Output the [X, Y] coordinate of the center of the cell containing the given text.  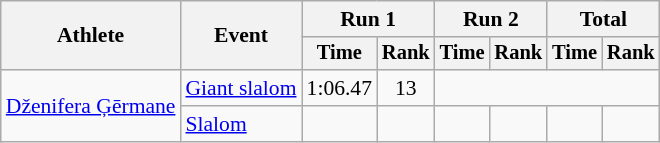
1:06.47 [340, 88]
13 [406, 88]
Giant slalom [240, 88]
Total [603, 19]
Run 2 [491, 19]
Athlete [91, 36]
Run 1 [368, 19]
Event [240, 36]
Slalom [240, 124]
Dženifera Ģērmane [91, 106]
